Pinpoint the cell where the given text exists, returning its (X, Y) midpoint coordinate. 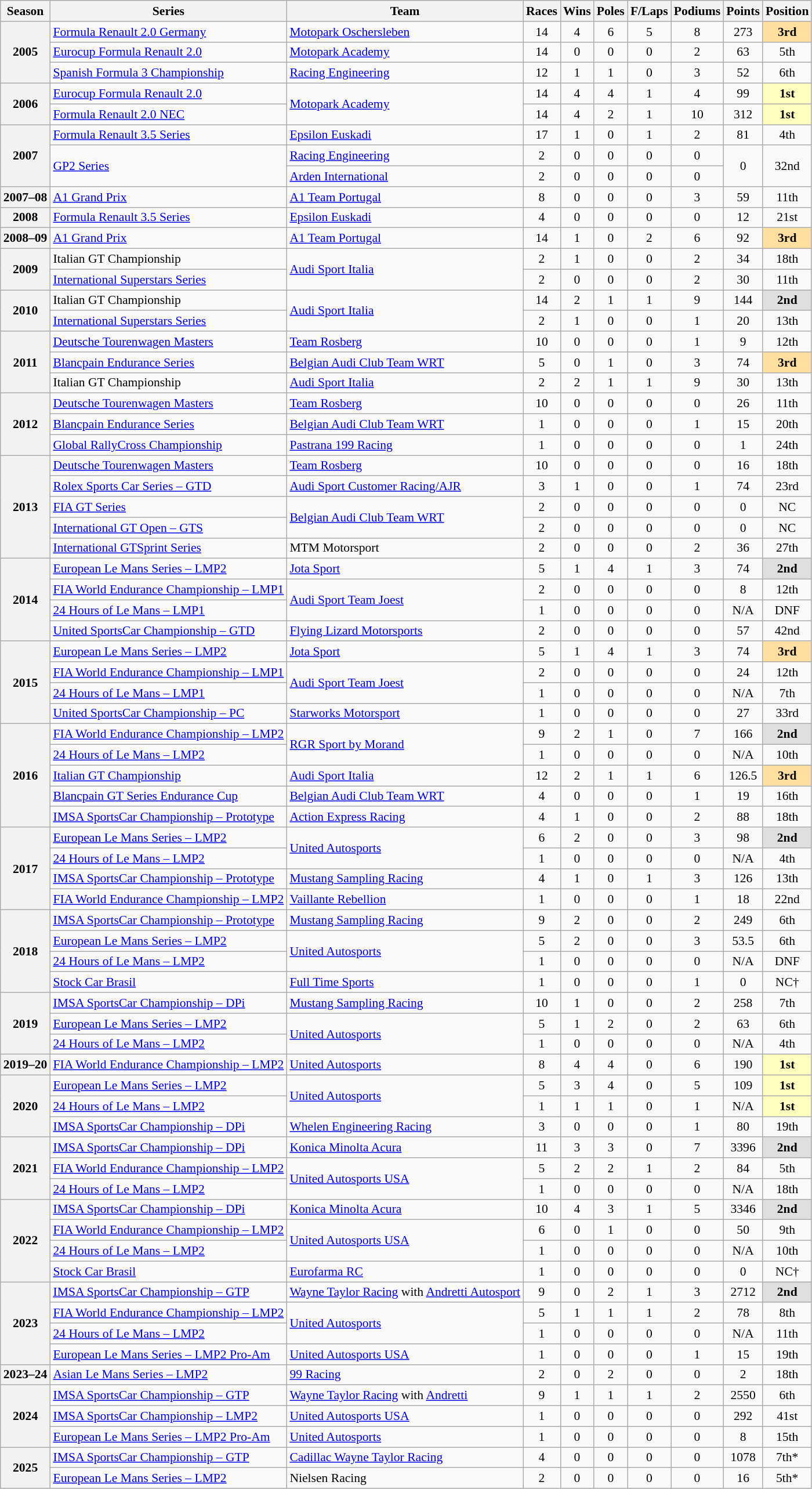
2007–08 (26, 197)
92 (743, 238)
2020 (26, 1107)
Rolex Sports Car Series – GTD (168, 487)
F/Laps (650, 11)
8th (787, 1313)
Vaillante Rebellion (405, 900)
Arden International (405, 176)
MTM Motorsport (405, 548)
5th* (787, 1479)
International GT Open – GTS (168, 528)
2019–20 (26, 1065)
99 Racing (405, 1375)
2007 (26, 155)
GP2 Series (168, 166)
15th (787, 1437)
16th (787, 796)
33rd (787, 713)
IMSA SportsCar Championship – LMP2 (168, 1416)
11 (542, 1148)
34 (743, 259)
144 (743, 300)
80 (743, 1127)
Eurofarma RC (405, 1271)
Position (787, 11)
Podiums (697, 11)
3396 (743, 1148)
3346 (743, 1209)
17 (542, 135)
24 (743, 672)
2008–09 (26, 238)
2012 (26, 425)
27th (787, 548)
2025 (26, 1468)
2023–24 (26, 1375)
Global RallyCross Championship (168, 445)
21st (787, 218)
2021 (26, 1168)
2019 (26, 1023)
2011 (26, 362)
2014 (26, 600)
Points (743, 11)
36 (743, 548)
Cadillac Wayne Taylor Racing (405, 1458)
Wins (577, 11)
Full Time Sports (405, 983)
312 (743, 114)
Starworks Motorsport (405, 713)
RGR Sport by Morand (405, 745)
20th (787, 425)
99 (743, 94)
2018 (26, 951)
Action Express Racing (405, 817)
2006 (26, 104)
Formula Renault 2.0 NEC (168, 114)
Formula Renault 2.0 Germany (168, 32)
249 (743, 921)
Blancpain GT Series Endurance Cup (168, 796)
126 (743, 879)
23rd (787, 487)
Whelen Engineering Racing (405, 1127)
50 (743, 1230)
2016 (26, 776)
258 (743, 1003)
126.5 (743, 776)
22nd (787, 900)
FIA GT Series (168, 507)
41st (787, 1416)
7th* (787, 1458)
Season (26, 11)
26 (743, 404)
2023 (26, 1323)
Motopark Oschersleben (405, 32)
52 (743, 73)
Wayne Taylor Racing with Andretti (405, 1396)
98 (743, 838)
109 (743, 1086)
18 (743, 900)
2009 (26, 269)
59 (743, 197)
United SportsCar Championship – GTD (168, 631)
Races (542, 11)
88 (743, 817)
81 (743, 135)
57 (743, 631)
2022 (26, 1240)
Spanish Formula 3 Championship (168, 73)
Team (405, 11)
32nd (787, 166)
20 (743, 321)
19 (743, 796)
273 (743, 32)
292 (743, 1416)
24th (787, 445)
2008 (26, 218)
Audi Sport Customer Racing/AJR (405, 487)
2017 (26, 868)
Nielsen Racing (405, 1479)
78 (743, 1313)
Poles (611, 11)
166 (743, 734)
Flying Lizard Motorsports (405, 631)
53.5 (743, 941)
84 (743, 1168)
9th (787, 1230)
Wayne Taylor Racing with Andretti Autosport (405, 1292)
42nd (787, 631)
2550 (743, 1396)
190 (743, 1065)
2015 (26, 683)
1078 (743, 1458)
Pastrana 199 Racing (405, 445)
27 (743, 713)
2013 (26, 507)
2712 (743, 1292)
Series (168, 11)
2005 (26, 52)
United SportsCar Championship – PC (168, 713)
International GTSprint Series (168, 548)
Asian Le Mans Series – LMP2 (168, 1375)
2010 (26, 311)
2024 (26, 1416)
